Detect which cell encompasses the target text, then output its [x, y] center coordinate. 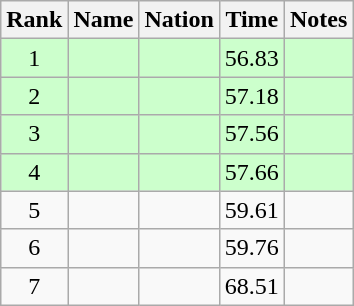
57.56 [252, 134]
56.83 [252, 58]
4 [34, 172]
Name [104, 20]
2 [34, 96]
1 [34, 58]
Rank [34, 20]
Time [252, 20]
Nation [179, 20]
3 [34, 134]
59.61 [252, 210]
59.76 [252, 248]
57.66 [252, 172]
68.51 [252, 286]
5 [34, 210]
57.18 [252, 96]
6 [34, 248]
7 [34, 286]
Notes [318, 20]
